Pinpoint the cell where the given text exists, returning its (X, Y) midpoint coordinate. 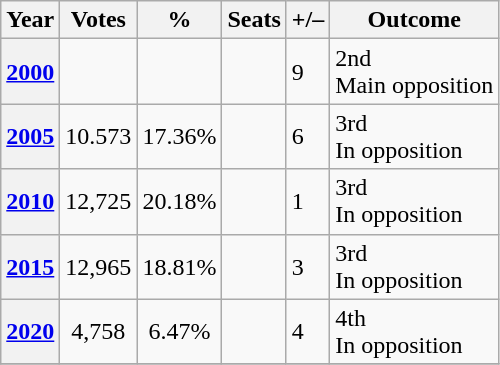
2010 (30, 202)
12,965 (98, 266)
Votes (98, 20)
Outcome (414, 20)
2000 (30, 72)
+/– (308, 20)
2015 (30, 266)
20.18% (180, 202)
2020 (30, 332)
6.47% (180, 332)
17.36% (180, 136)
Year (30, 20)
9 (308, 72)
6 (308, 136)
4,758 (98, 332)
3 (308, 266)
18.81% (180, 266)
2005 (30, 136)
% (180, 20)
4 (308, 332)
12,725 (98, 202)
2ndMain opposition (414, 72)
Seats (254, 20)
4thIn opposition (414, 332)
1 (308, 202)
10.573 (98, 136)
